Search for the cell housing the specified text and yield its [x, y] center coordinate. 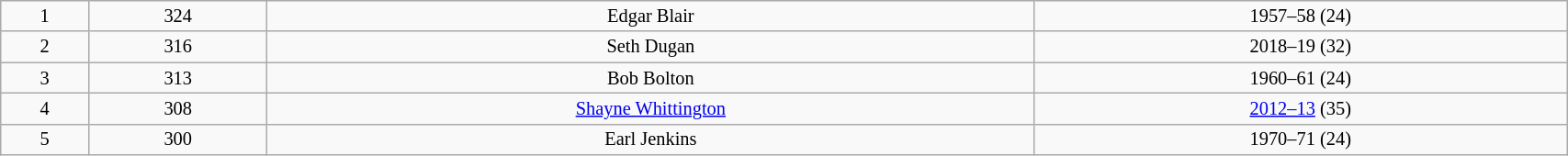
Bob Bolton [650, 78]
324 [178, 16]
5 [45, 139]
2 [45, 47]
2012–13 (35) [1301, 108]
316 [178, 47]
1957–58 (24) [1301, 16]
3 [45, 78]
1970–71 (24) [1301, 139]
1960–61 (24) [1301, 78]
308 [178, 108]
1 [45, 16]
Shayne Whittington [650, 108]
2018–19 (32) [1301, 47]
Seth Dugan [650, 47]
4 [45, 108]
300 [178, 139]
313 [178, 78]
Earl Jenkins [650, 139]
Edgar Blair [650, 16]
